Detect which cell encompasses the target text, then output its [x, y] center coordinate. 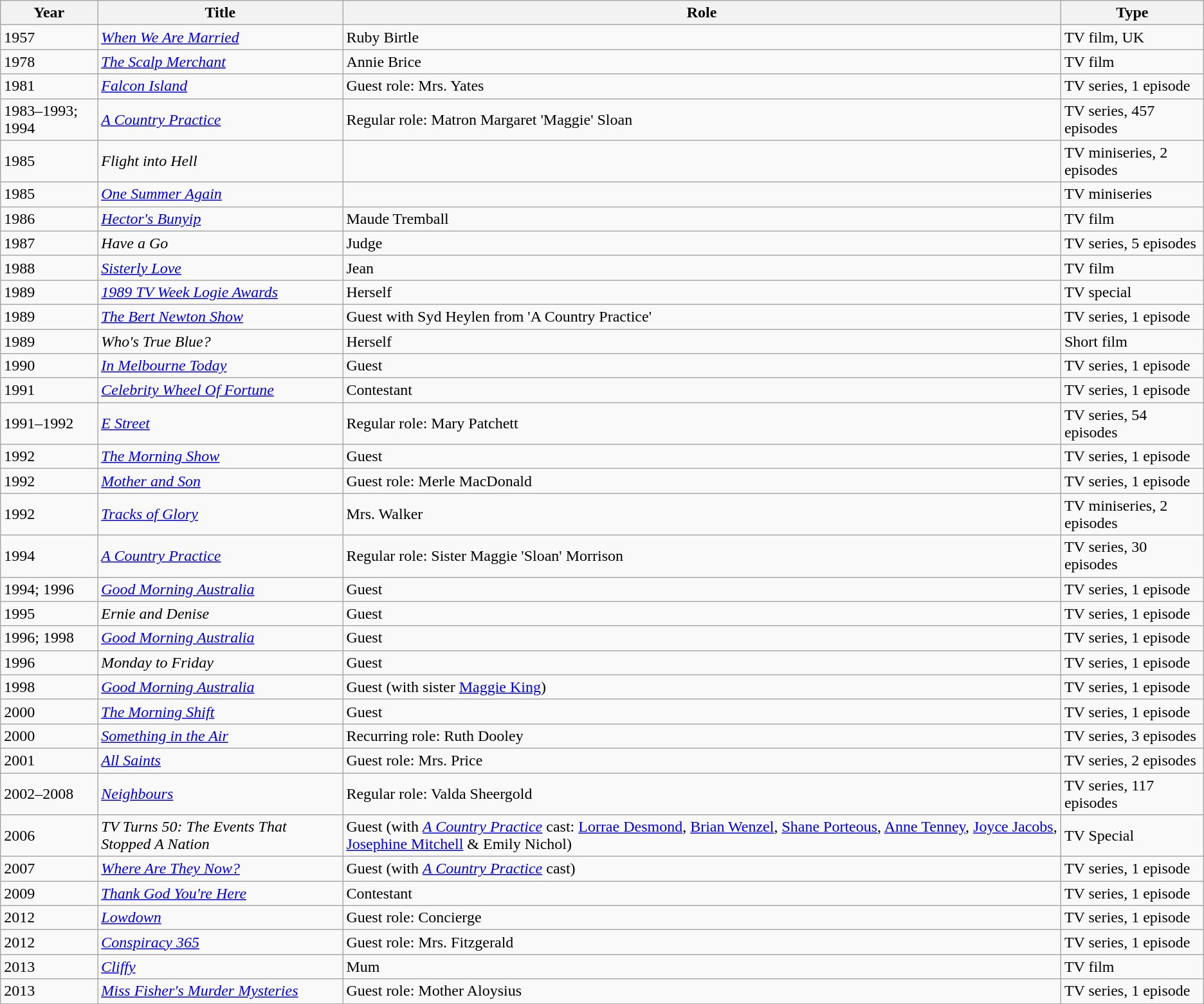
1990 [49, 366]
2007 [49, 869]
E Street [220, 423]
1987 [49, 243]
Miss Fisher's Murder Mysteries [220, 991]
1996 [49, 662]
Guest role: Mother Aloysius [702, 991]
1991 [49, 390]
The Morning Show [220, 457]
All Saints [220, 760]
Guest (with sister Maggie King) [702, 687]
1988 [49, 268]
1991–1992 [49, 423]
Have a Go [220, 243]
The Morning Shift [220, 711]
Recurring role: Ruth Dooley [702, 736]
Something in the Air [220, 736]
Sisterly Love [220, 268]
1994 [49, 556]
Jean [702, 268]
One Summer Again [220, 194]
Flight into Hell [220, 161]
Mrs. Walker [702, 515]
Short film [1132, 342]
Where Are They Now? [220, 869]
Guest role: Merle MacDonald [702, 481]
TV Turns 50: The Events That Stopped A Nation [220, 836]
Ruby Birtle [702, 37]
2001 [49, 760]
Year [49, 13]
1994; 1996 [49, 589]
TV series, 30 episodes [1132, 556]
1981 [49, 86]
TV Special [1132, 836]
1978 [49, 62]
Type [1132, 13]
TV series, 5 episodes [1132, 243]
TV series, 3 episodes [1132, 736]
Lowdown [220, 918]
Falcon Island [220, 86]
Guest role: Concierge [702, 918]
Mum [702, 967]
Guest (with A Country Practice cast: Lorrae Desmond, Brian Wenzel, Shane Porteous, Anne Tenney, Joyce Jacobs, Josephine Mitchell & Emily Nichol) [702, 836]
Who's True Blue? [220, 342]
1989 TV Week Logie Awards [220, 292]
1995 [49, 614]
Annie Brice [702, 62]
Guest (with A Country Practice cast) [702, 869]
1957 [49, 37]
TV series, 117 episodes [1132, 794]
The Scalp Merchant [220, 62]
Maude Tremball [702, 219]
Role [702, 13]
Regular role: Matron Margaret 'Maggie' Sloan [702, 120]
Hector's Bunyip [220, 219]
In Melbourne Today [220, 366]
The Bert Newton Show [220, 316]
Neighbours [220, 794]
Regular role: Sister Maggie 'Sloan' Morrison [702, 556]
1983–1993; 1994 [49, 120]
Title [220, 13]
2006 [49, 836]
TV miniseries [1132, 194]
1986 [49, 219]
TV special [1132, 292]
TV film, UK [1132, 37]
Ernie and Denise [220, 614]
2002–2008 [49, 794]
Guest role: Mrs. Fitzgerald [702, 942]
Monday to Friday [220, 662]
Judge [702, 243]
Guest role: Mrs. Yates [702, 86]
Regular role: Mary Patchett [702, 423]
Cliffy [220, 967]
When We Are Married [220, 37]
Mother and Son [220, 481]
Guest role: Mrs. Price [702, 760]
TV series, 54 episodes [1132, 423]
Regular role: Valda Sheergold [702, 794]
TV series, 2 episodes [1132, 760]
Thank God You're Here [220, 893]
1998 [49, 687]
2009 [49, 893]
Celebrity Wheel Of Fortune [220, 390]
TV series, 457 episodes [1132, 120]
Tracks of Glory [220, 515]
Conspiracy 365 [220, 942]
1996; 1998 [49, 638]
Guest with Syd Heylen from 'A Country Practice' [702, 316]
